Detect which cell encompasses the target text, then output its (x, y) center coordinate. 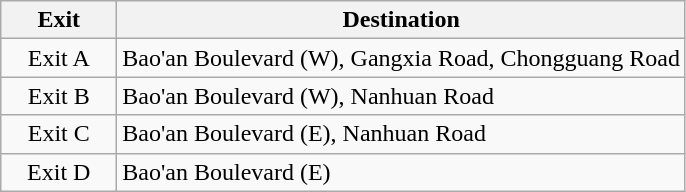
Exit C (59, 134)
Bao'an Boulevard (E), Nanhuan Road (402, 134)
Exit D (59, 172)
Exit B (59, 96)
Bao'an Boulevard (E) (402, 172)
Bao'an Boulevard (W), Gangxia Road, Chongguang Road (402, 58)
Exit (59, 20)
Exit A (59, 58)
Bao'an Boulevard (W), Nanhuan Road (402, 96)
Destination (402, 20)
